Detect which cell encompasses the target text, then output its [X, Y] center coordinate. 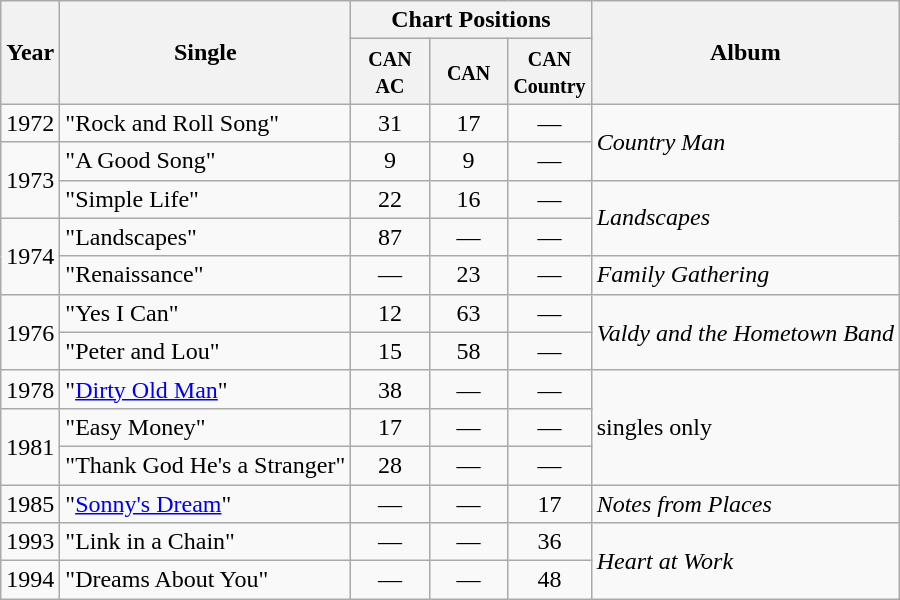
"Renaissance" [206, 275]
singles only [745, 427]
"Rock and Roll Song" [206, 123]
Year [30, 52]
Country Man [745, 142]
15 [390, 351]
CAN AC [390, 72]
"Peter and Lou" [206, 351]
1994 [30, 580]
38 [390, 389]
1976 [30, 332]
Family Gathering [745, 275]
1978 [30, 389]
Heart at Work [745, 561]
63 [468, 313]
23 [468, 275]
22 [390, 199]
"Sonny's Dream" [206, 503]
Notes from Places [745, 503]
1973 [30, 180]
CAN [468, 72]
1972 [30, 123]
Landscapes [745, 218]
1985 [30, 503]
Single [206, 52]
"Simple Life" [206, 199]
"Yes I Can" [206, 313]
Valdy and the Hometown Band [745, 332]
"Dirty Old Man" [206, 389]
"Thank God He's a Stranger" [206, 465]
Album [745, 52]
"Easy Money" [206, 427]
48 [550, 580]
31 [390, 123]
"Dreams About You" [206, 580]
"Landscapes" [206, 237]
"A Good Song" [206, 161]
36 [550, 542]
87 [390, 237]
28 [390, 465]
1974 [30, 256]
16 [468, 199]
12 [390, 313]
1981 [30, 446]
1993 [30, 542]
58 [468, 351]
Chart Positions [471, 20]
"Link in a Chain" [206, 542]
CAN Country [550, 72]
